From the cell containing the given text, extract its center point as (X, Y) coordinate. 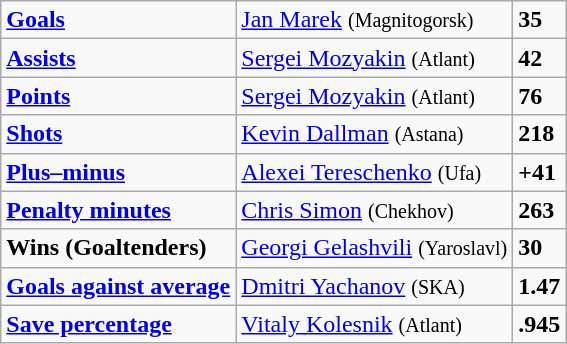
Alexei Tereschenko (Ufa) (374, 172)
Plus–minus (118, 172)
.945 (540, 324)
Assists (118, 58)
Goals (118, 20)
35 (540, 20)
Penalty minutes (118, 210)
Wins (Goaltenders) (118, 248)
+41 (540, 172)
Dmitri Yachanov (SKA) (374, 286)
Goals against average (118, 286)
Save percentage (118, 324)
Vitaly Kolesnik (Atlant) (374, 324)
Points (118, 96)
42 (540, 58)
Shots (118, 134)
76 (540, 96)
Jan Marek (Magnitogorsk) (374, 20)
218 (540, 134)
Chris Simon (Chekhov) (374, 210)
1.47 (540, 286)
30 (540, 248)
Kevin Dallman (Astana) (374, 134)
263 (540, 210)
Georgi Gelashvili (Yaroslavl) (374, 248)
